From the cell containing the given text, extract its center point as (x, y) coordinate. 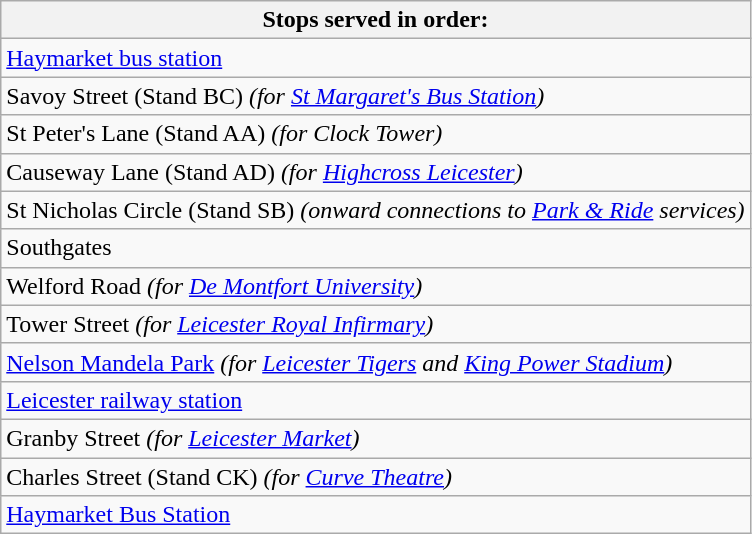
Tower Street (for Leicester Royal Infirmary) (376, 324)
Savoy Street (Stand BC) (for St Margaret's Bus Station) (376, 96)
Stops served in order: (376, 20)
Haymarket bus station (376, 58)
Nelson Mandela Park (for Leicester Tigers and King Power Stadium) (376, 362)
Charles Street (Stand CK) (for Curve Theatre) (376, 477)
Granby Street (for Leicester Market) (376, 438)
St Peter's Lane (Stand AA) (for Clock Tower) (376, 134)
St Nicholas Circle (Stand SB) (onward connections to Park & Ride services) (376, 210)
Southgates (376, 248)
Causeway Lane (Stand AD) (for Highcross Leicester) (376, 172)
Leicester railway station (376, 400)
Welford Road (for De Montfort University) (376, 286)
Haymarket Bus Station (376, 515)
